Scan for the cell matching the given text and deliver its [X, Y] coordinate at center. 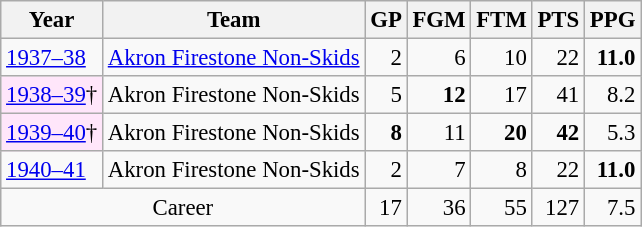
GP [386, 20]
5.3 [613, 133]
20 [502, 133]
55 [502, 208]
Year [52, 20]
12 [439, 95]
8.2 [613, 95]
1937–38 [52, 58]
5 [386, 95]
FTM [502, 20]
Career [183, 208]
41 [558, 95]
PPG [613, 20]
1938–39† [52, 95]
1940–41 [52, 170]
7.5 [613, 208]
PTS [558, 20]
127 [558, 208]
10 [502, 58]
1939–40† [52, 133]
42 [558, 133]
FGM [439, 20]
11 [439, 133]
Team [233, 20]
36 [439, 208]
6 [439, 58]
7 [439, 170]
